Provide the (x, y) coordinate of the cell's center where the given text is located.  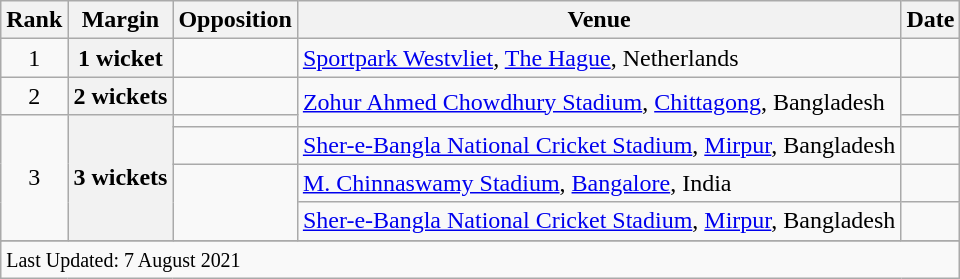
Last Updated: 7 August 2021 (480, 259)
Zohur Ahmed Chowdhury Stadium, Chittagong, Bangladesh (598, 102)
Date (930, 20)
1 (34, 58)
3 wickets (120, 178)
M. Chinnaswamy Stadium, Bangalore, India (598, 183)
Margin (120, 20)
3 (34, 178)
Rank (34, 20)
2 wickets (120, 96)
2 (34, 96)
Opposition (235, 20)
Venue (598, 20)
Sportpark Westvliet, The Hague, Netherlands (598, 58)
1 wicket (120, 58)
